Detect which cell encompasses the target text, then output its (X, Y) center coordinate. 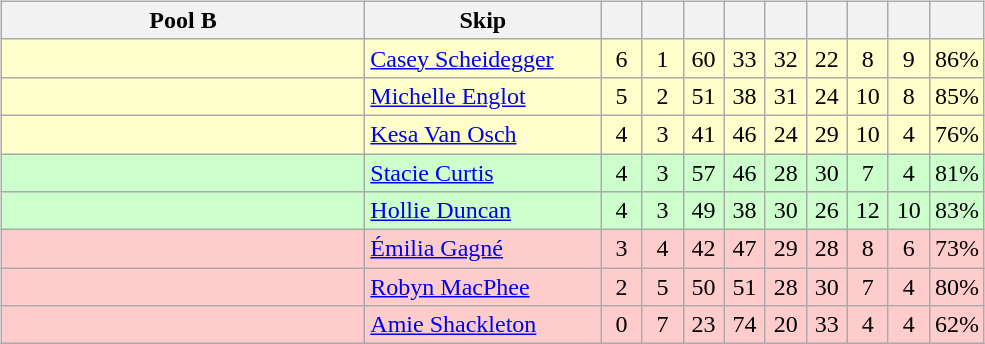
41 (704, 134)
Hollie Duncan (483, 211)
86% (956, 58)
62% (956, 325)
9 (908, 58)
0 (622, 325)
85% (956, 96)
Pool B (183, 20)
60 (704, 58)
Kesa Van Osch (483, 134)
Stacie Curtis (483, 173)
20 (786, 325)
81% (956, 173)
47 (744, 249)
22 (826, 58)
74 (744, 325)
1 (662, 58)
76% (956, 134)
Robyn MacPhee (483, 287)
Amie Shackleton (483, 325)
Émilia Gagné (483, 249)
50 (704, 287)
49 (704, 211)
80% (956, 287)
Michelle Englot (483, 96)
12 (868, 211)
31 (786, 96)
73% (956, 249)
32 (786, 58)
42 (704, 249)
23 (704, 325)
Skip (483, 20)
26 (826, 211)
Casey Scheidegger (483, 58)
83% (956, 211)
57 (704, 173)
